Scan for the cell matching the given text and deliver its (x, y) coordinate at center. 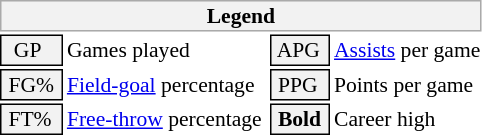
Legend (241, 16)
Assists per game (408, 50)
Points per game (408, 85)
Games played (166, 50)
APG (300, 50)
GP (31, 50)
Field-goal percentage (166, 85)
FG% (31, 85)
PPG (300, 85)
